Search for the cell housing the specified text and yield its (x, y) center coordinate. 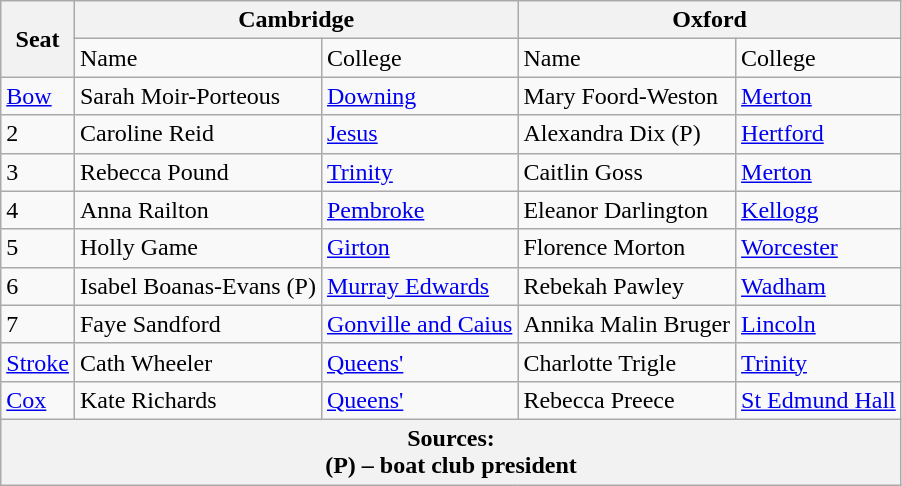
Gonville and Caius (419, 324)
4 (38, 210)
Faye Sandford (198, 324)
Hertford (819, 134)
Seat (38, 39)
Kate Richards (198, 400)
Annika Malin Bruger (627, 324)
Isabel Boanas-Evans (P) (198, 286)
3 (38, 172)
Mary Foord-Weston (627, 96)
Kellogg (819, 210)
Jesus (419, 134)
Cox (38, 400)
Rebecca Preece (627, 400)
Stroke (38, 362)
Sarah Moir-Porteous (198, 96)
Eleanor Darlington (627, 210)
Charlotte Trigle (627, 362)
Wadham (819, 286)
Lincoln (819, 324)
Girton (419, 248)
Pembroke (419, 210)
Murray Edwards (419, 286)
Caroline Reid (198, 134)
5 (38, 248)
Sources:(P) – boat club president (452, 452)
Worcester (819, 248)
Bow (38, 96)
Holly Game (198, 248)
Anna Railton (198, 210)
Caitlin Goss (627, 172)
2 (38, 134)
Florence Morton (627, 248)
St Edmund Hall (819, 400)
Rebekah Pawley (627, 286)
Cambridge (296, 20)
Rebecca Pound (198, 172)
Alexandra Dix (P) (627, 134)
Oxford (710, 20)
6 (38, 286)
7 (38, 324)
Cath Wheeler (198, 362)
Downing (419, 96)
